Detect which cell encompasses the target text, then output its (x, y) center coordinate. 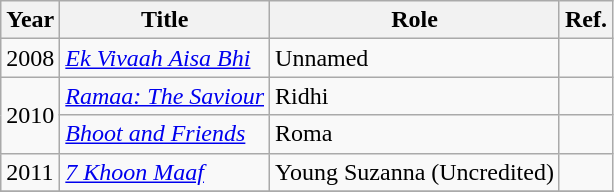
Ridhi (415, 96)
2010 (30, 115)
2011 (30, 172)
Ramaa: The Saviour (165, 96)
Title (165, 20)
Unnamed (415, 58)
Young Suzanna (Uncredited) (415, 172)
Bhoot and Friends (165, 134)
Role (415, 20)
Roma (415, 134)
7 Khoon Maaf (165, 172)
Ref. (586, 20)
Ek Vivaah Aisa Bhi (165, 58)
Year (30, 20)
2008 (30, 58)
